Locate the cell with the specified text and output its [x, y] center coordinate. 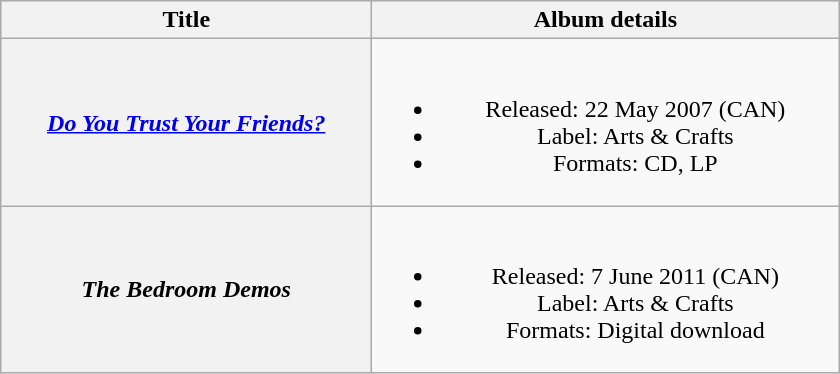
The Bedroom Demos [186, 290]
Title [186, 20]
Do You Trust Your Friends? [186, 122]
Album details [606, 20]
Released: 7 June 2011 (CAN)Label: Arts & CraftsFormats: Digital download [606, 290]
Released: 22 May 2007 (CAN)Label: Arts & CraftsFormats: CD, LP [606, 122]
